Detect which cell encompasses the target text, then output its (x, y) center coordinate. 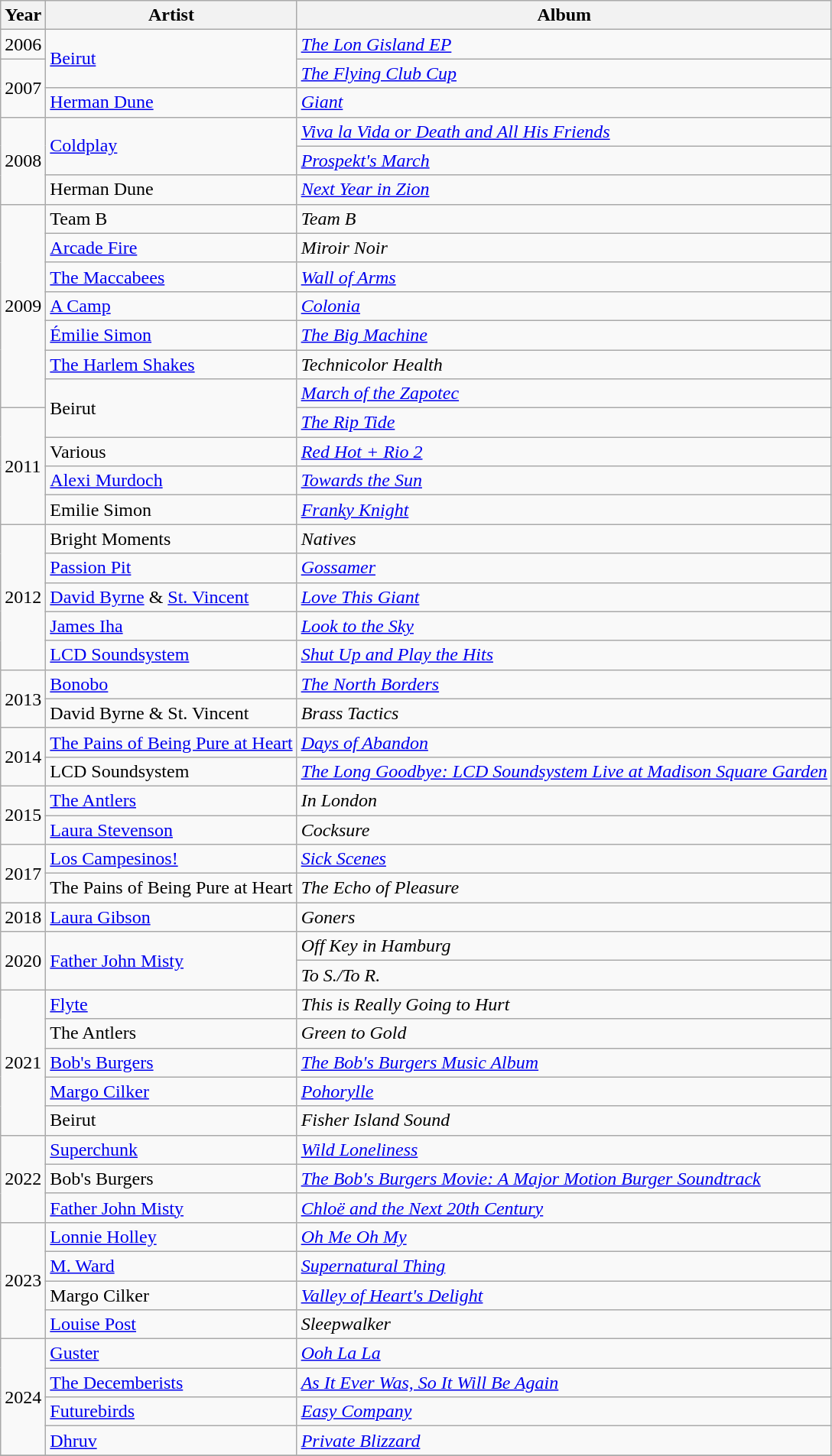
Lonnie Holley (171, 1237)
Franky Knight (564, 510)
2006 (23, 44)
Viva la Vida or Death and All His Friends (564, 131)
Red Hot + Rio 2 (564, 452)
Wall of Arms (564, 277)
2011 (23, 466)
2014 (23, 757)
Bright Moments (171, 539)
Superchunk (171, 1150)
James Iha (171, 626)
Easy Company (564, 1412)
The Lon Gisland EP (564, 44)
Laura Stevenson (171, 829)
Green to Gold (564, 1033)
2023 (23, 1280)
Year (23, 15)
Off Key in Hamburg (564, 946)
Prospekt's March (564, 161)
In London (564, 800)
Los Campesinos! (171, 859)
Towards the Sun (564, 481)
Gossamer (564, 568)
2022 (23, 1179)
2009 (23, 306)
2018 (23, 917)
Love This Giant (564, 597)
The Bob's Burgers Movie: A Major Motion Burger Soundtrack (564, 1179)
The Harlem Shakes (171, 365)
This is Really Going to Hurt (564, 1004)
Sick Scenes (564, 859)
Fisher Island Sound (564, 1120)
Album (564, 15)
March of the Zapotec (564, 394)
Natives (564, 539)
Chloë and the Next 20th Century (564, 1208)
The Flying Club Cup (564, 73)
Louise Post (171, 1325)
Alexi Murdoch (171, 481)
The Big Machine (564, 335)
Goners (564, 917)
Guster (171, 1354)
2013 (23, 699)
Arcade Fire (171, 248)
Various (171, 452)
Private Blizzard (564, 1441)
To S./To R. (564, 975)
2024 (23, 1397)
Next Year in Zion (564, 190)
Artist (171, 15)
Supernatural Thing (564, 1266)
The Echo of Pleasure (564, 888)
2021 (23, 1062)
Wild Loneliness (564, 1150)
Miroir Noir (564, 248)
Emilie Simon (171, 510)
2015 (23, 815)
2012 (23, 597)
Days of Abandon (564, 742)
Cocksure (564, 829)
2007 (23, 88)
Brass Tactics (564, 713)
Giant (564, 102)
Coldplay (171, 146)
Sleepwalker (564, 1325)
A Camp (171, 306)
The Rip Tide (564, 423)
Shut Up and Play the Hits (564, 655)
The Decemberists (171, 1383)
Futurebirds (171, 1412)
M. Ward (171, 1266)
Flyte (171, 1004)
Colonia (564, 306)
Passion Pit (171, 568)
2020 (23, 961)
The North Borders (564, 684)
Ooh La La (564, 1354)
The Long Goodbye: LCD Soundsystem Live at Madison Square Garden (564, 771)
Bonobo (171, 684)
Dhruv (171, 1441)
2017 (23, 874)
The Bob's Burgers Music Album (564, 1062)
As It Ever Was, So It Will Be Again (564, 1383)
Look to the Sky (564, 626)
2008 (23, 161)
The Maccabees (171, 277)
Valley of Heart's Delight (564, 1295)
Oh Me Oh My (564, 1237)
Pohorylle (564, 1091)
Laura Gibson (171, 917)
Émilie Simon (171, 335)
Technicolor Health (564, 365)
